Provide the (x, y) coordinate of the cell's center where the given text is located.  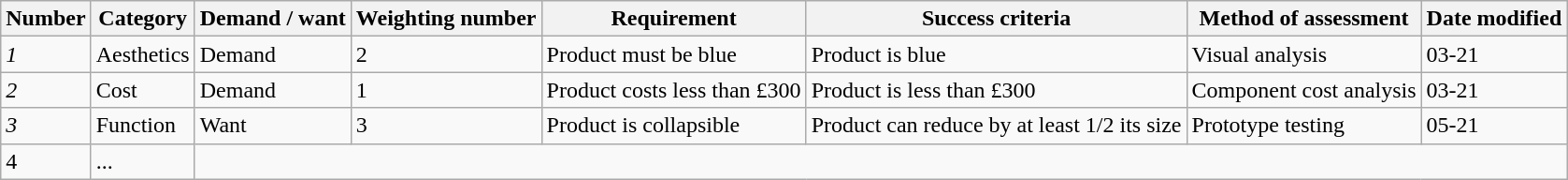
Product is less than £300 (997, 90)
Product is collapsible (673, 126)
4 (46, 161)
Prototype testing (1303, 126)
Product must be blue (673, 54)
Want (273, 126)
Component cost analysis (1303, 90)
Product is blue (997, 54)
Visual analysis (1303, 54)
Cost (142, 90)
05-21 (1494, 126)
Demand / want (273, 19)
Category (142, 19)
Success criteria (997, 19)
... (142, 161)
Product can reduce by at least 1/2 its size (997, 126)
Aesthetics (142, 54)
Weighting number (446, 19)
Number (46, 19)
Function (142, 126)
Method of assessment (1303, 19)
Product costs less than £300 (673, 90)
Requirement (673, 19)
Date modified (1494, 19)
